Pinpoint the cell where the given text exists, returning its (x, y) midpoint coordinate. 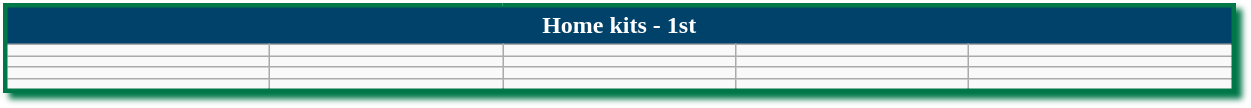
Home kits - 1st (619, 25)
